Output the [x, y] coordinate of the center of the cell containing the given text.  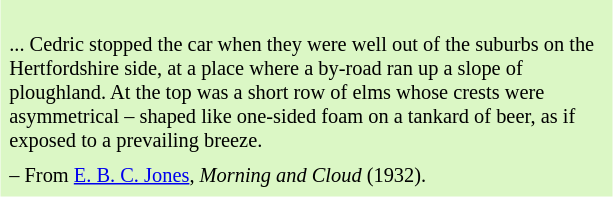
– From E. B. C. Jones, Morning and Cloud (1932). [306, 176]
